Scan for the cell matching the given text and deliver its [x, y] coordinate at center. 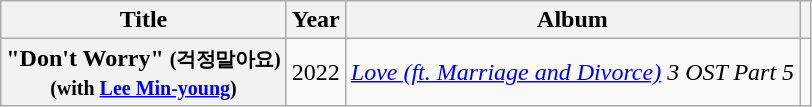
2022 [316, 72]
Album [572, 20]
"Don't Worry" (걱정말아요)(with Lee Min-young) [144, 72]
Year [316, 20]
Love (ft. Marriage and Divorce) 3 OST Part 5 [572, 72]
Title [144, 20]
